Capture the cell that displays the provided text and extract its [x, y] central coordinate. 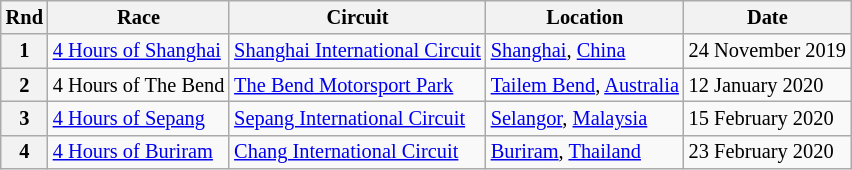
Location [585, 17]
4 [24, 152]
Shanghai International Circuit [358, 51]
The Bend Motorsport Park [358, 85]
4 Hours of The Bend [138, 85]
23 February 2020 [768, 152]
Chang International Circuit [358, 152]
Sepang International Circuit [358, 118]
15 February 2020 [768, 118]
4 Hours of Buriram [138, 152]
Race [138, 17]
1 [24, 51]
Circuit [358, 17]
Tailem Bend, Australia [585, 85]
12 January 2020 [768, 85]
Shanghai, China [585, 51]
4 Hours of Shanghai [138, 51]
Rnd [24, 17]
Buriram, Thailand [585, 152]
2 [24, 85]
Date [768, 17]
24 November 2019 [768, 51]
Selangor, Malaysia [585, 118]
3 [24, 118]
4 Hours of Sepang [138, 118]
